Search for the cell housing the specified text and yield its [x, y] center coordinate. 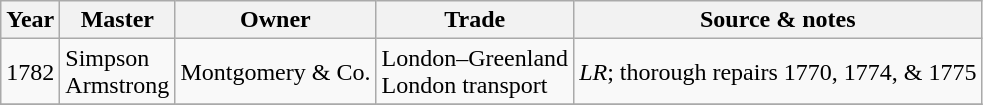
LR; thorough repairs 1770, 1774, & 1775 [778, 72]
Owner [276, 20]
Source & notes [778, 20]
Montgomery & Co. [276, 72]
Trade [475, 20]
Year [30, 20]
SimpsonArmstrong [118, 72]
London–GreenlandLondon transport [475, 72]
1782 [30, 72]
Master [118, 20]
